Find where the given text appears and provide that cell's center as (x, y) coordinate. 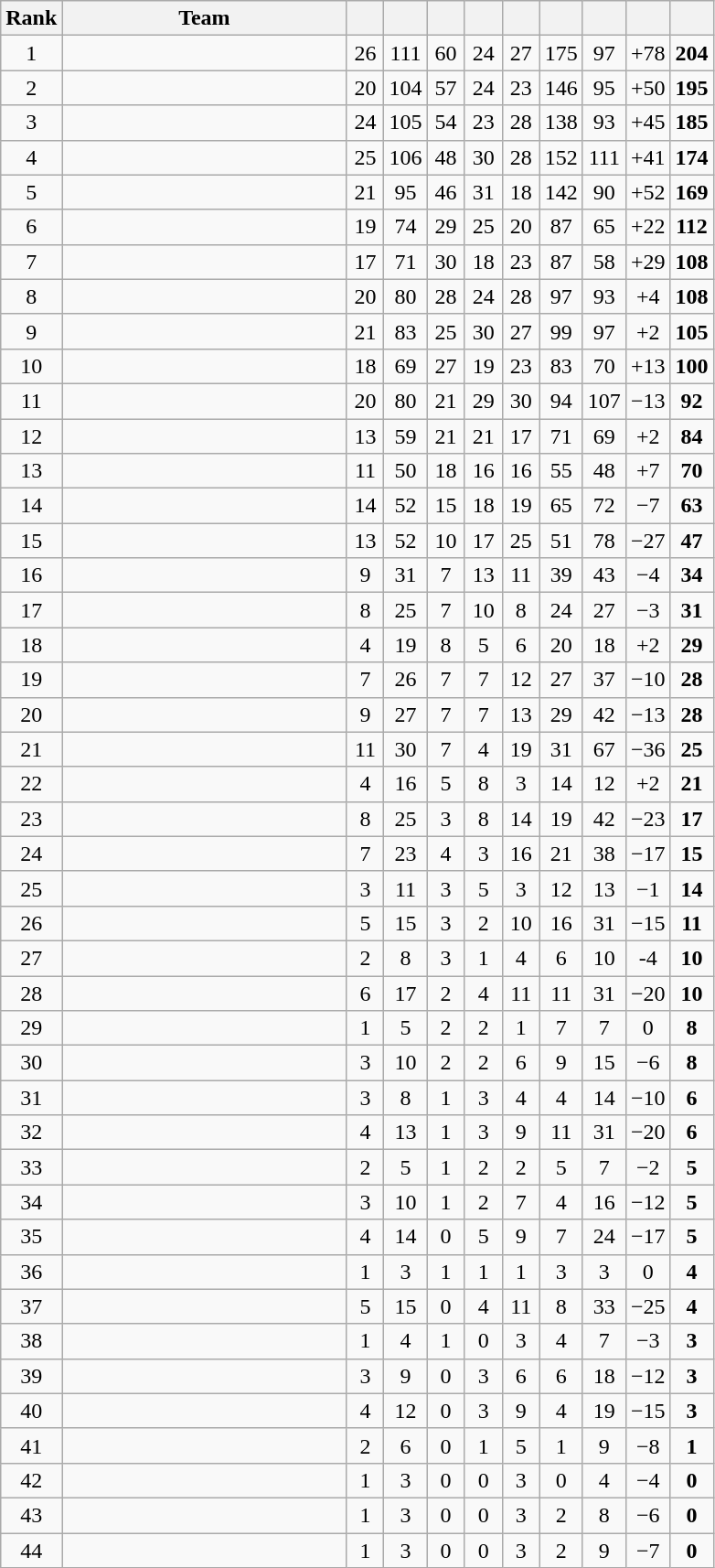
−8 (647, 1445)
90 (603, 192)
107 (603, 401)
22 (31, 784)
+52 (647, 192)
152 (561, 157)
146 (561, 88)
+45 (647, 123)
+29 (647, 262)
−27 (647, 541)
−25 (647, 1306)
72 (603, 506)
195 (691, 88)
55 (561, 471)
60 (446, 53)
100 (691, 366)
74 (406, 227)
41 (31, 1445)
+50 (647, 88)
+22 (647, 227)
174 (691, 157)
+4 (647, 296)
50 (406, 471)
44 (31, 1551)
+78 (647, 53)
54 (446, 123)
94 (561, 401)
35 (31, 1237)
67 (603, 749)
104 (406, 88)
-4 (647, 958)
Team (205, 18)
142 (561, 192)
63 (691, 506)
36 (31, 1272)
47 (691, 541)
185 (691, 123)
32 (31, 1133)
40 (31, 1411)
−2 (647, 1167)
46 (446, 192)
+7 (647, 471)
169 (691, 192)
106 (406, 157)
−1 (647, 888)
−36 (647, 749)
59 (406, 436)
Rank (31, 18)
+13 (647, 366)
84 (691, 436)
112 (691, 227)
138 (561, 123)
57 (446, 88)
78 (603, 541)
−23 (647, 819)
+41 (647, 157)
58 (603, 262)
92 (691, 401)
99 (561, 331)
204 (691, 53)
51 (561, 541)
175 (561, 53)
